For the text-containing cell, return its midpoint in (X, Y) coordinate format. 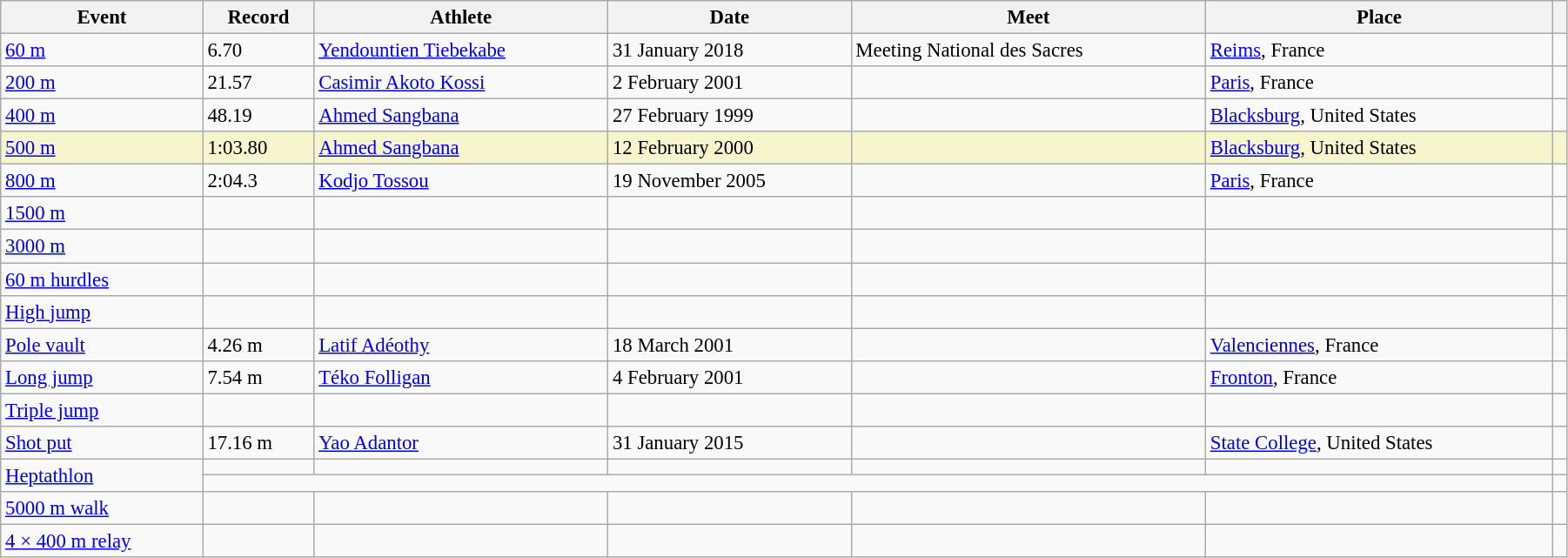
Triple jump (102, 410)
Record (258, 17)
6.70 (258, 50)
27 February 1999 (729, 116)
200 m (102, 83)
21.57 (258, 83)
1:03.80 (258, 148)
400 m (102, 116)
2 February 2001 (729, 83)
60 m (102, 50)
18 March 2001 (729, 345)
4.26 m (258, 345)
Casimir Akoto Kossi (461, 83)
7.54 m (258, 377)
Pole vault (102, 345)
48.19 (258, 116)
1500 m (102, 213)
60 m hurdles (102, 279)
5000 m walk (102, 508)
Yendountien Tiebekabe (461, 50)
31 January 2018 (729, 50)
Fronton, France (1380, 377)
Reims, France (1380, 50)
4 × 400 m relay (102, 541)
Téko Folligan (461, 377)
Kodjo Tossou (461, 181)
Event (102, 17)
800 m (102, 181)
Valenciennes, France (1380, 345)
17.16 m (258, 443)
State College, United States (1380, 443)
High jump (102, 312)
Long jump (102, 377)
500 m (102, 148)
31 January 2015 (729, 443)
3000 m (102, 246)
19 November 2005 (729, 181)
Shot put (102, 443)
Athlete (461, 17)
2:04.3 (258, 181)
Heptathlon (102, 475)
Meet (1029, 17)
Date (729, 17)
12 February 2000 (729, 148)
Latif Adéothy (461, 345)
Yao Adantor (461, 443)
Meeting National des Sacres (1029, 50)
4 February 2001 (729, 377)
Place (1380, 17)
